Identify which cell holds the provided text, then report its [X, Y] central coordinate. 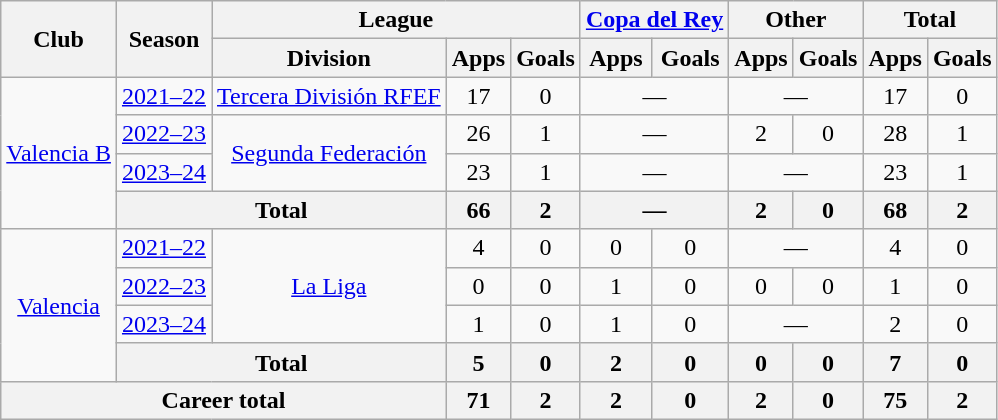
5 [478, 362]
Career total [224, 400]
26 [478, 134]
Club [59, 39]
Segunda Federación [330, 153]
71 [478, 400]
75 [895, 400]
Valencia B [59, 153]
Division [330, 58]
Valencia [59, 305]
La Liga [330, 286]
League [396, 20]
Copa del Rey [654, 20]
68 [895, 210]
Other [796, 20]
Tercera División RFEF [330, 96]
7 [895, 362]
66 [478, 210]
Season [164, 39]
28 [895, 134]
